For the text-containing cell, return its midpoint in [x, y] coordinate format. 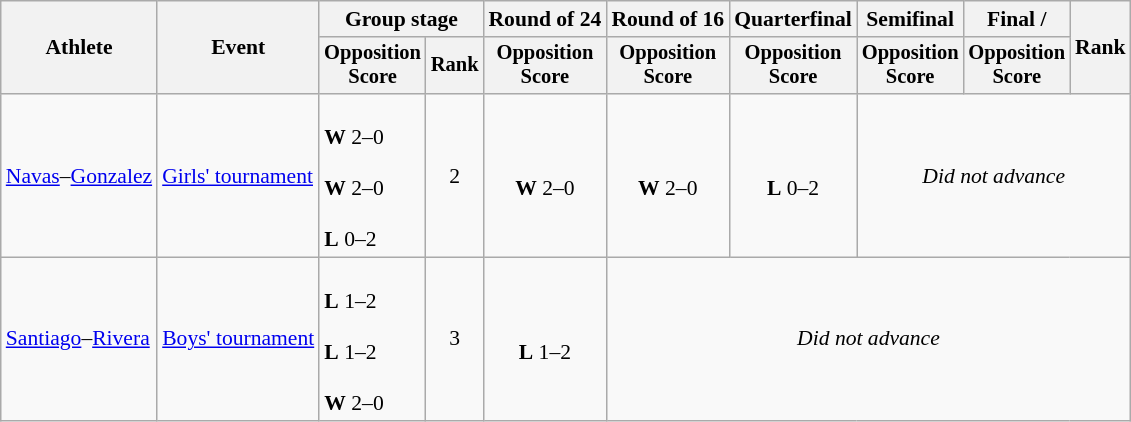
Quarterfinal [793, 19]
L 0–2 [793, 176]
Athlete [79, 48]
Final / [1016, 19]
L 1–2 [544, 340]
2 [455, 176]
W 2–0W 2–0L 0–2 [372, 176]
Girls' tournament [238, 176]
Boys' tournament [238, 340]
Round of 16 [668, 19]
Group stage [401, 19]
Navas–Gonzalez [79, 176]
L 1–2 L 1–2 W 2–0 [372, 340]
3 [455, 340]
Round of 24 [544, 19]
Event [238, 48]
Semifinal [910, 19]
Santiago–Rivera [79, 340]
